Extract the (X, Y) coordinate from the center of the cell holding the provided text.  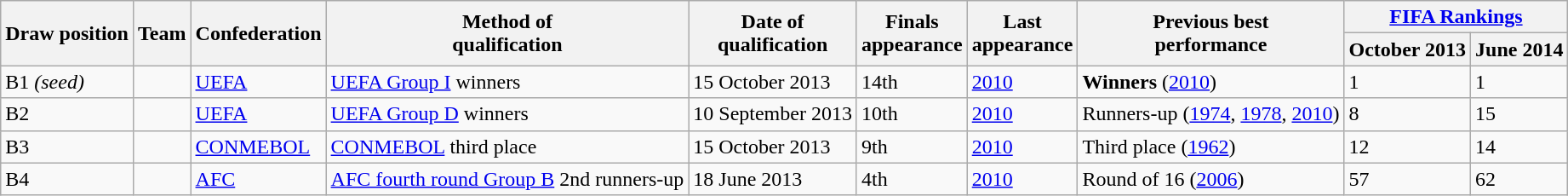
Finalsappearance (912, 33)
62 (1519, 179)
Confederation (259, 33)
10 September 2013 (773, 114)
57 (1408, 179)
12 (1408, 147)
CONMEBOL third place (507, 147)
UEFA Group I winners (507, 82)
Date ofqualification (773, 33)
14th (912, 82)
B2 (67, 114)
B4 (67, 179)
Team (162, 33)
Lastappearance (1022, 33)
18 June 2013 (773, 179)
Third place (1962) (1210, 147)
Method ofqualification (507, 33)
Previous bestperformance (1210, 33)
June 2014 (1519, 49)
4th (912, 179)
10th (912, 114)
October 2013 (1408, 49)
Round of 16 (2006) (1210, 179)
AFC (259, 179)
UEFA Group D winners (507, 114)
14 (1519, 147)
Runners-up (1974, 1978, 2010) (1210, 114)
B1 (seed) (67, 82)
Winners (2010) (1210, 82)
FIFA Rankings (1456, 17)
15 (1519, 114)
8 (1408, 114)
9th (912, 147)
B3 (67, 147)
Draw position (67, 33)
AFC fourth round Group B 2nd runners-up (507, 179)
CONMEBOL (259, 147)
